Locate the cell with the specified text and output its (x, y) center coordinate. 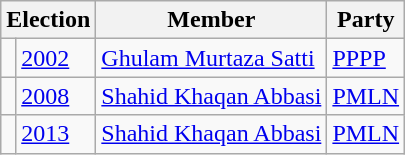
2013 (56, 134)
Party (366, 20)
Ghulam Murtaza Satti (212, 58)
Election (48, 20)
2002 (56, 58)
2008 (56, 96)
Member (212, 20)
PPPP (366, 58)
